Scan for the cell matching the given text and deliver its [X, Y] coordinate at center. 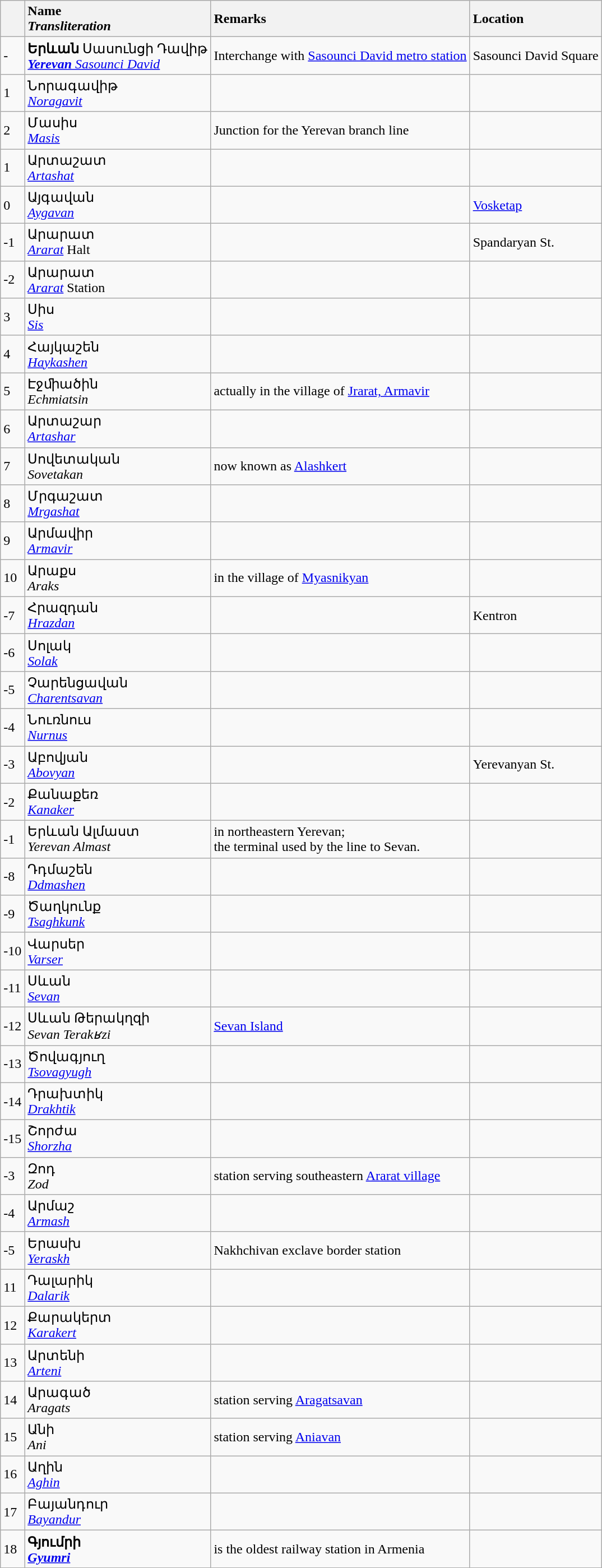
Location [536, 19]
ՀրազդանHrazdan [118, 616]
Երևան Սասունցի ԴավիթYerevan Sasounci David [118, 56]
ՔարակերտKarakert [118, 1325]
-13 [12, 1064]
ԾովագյուղTsovagyugh [118, 1064]
15 [12, 1437]
-6 [12, 653]
Sevan Island [340, 1026]
-10 [12, 951]
is the oldest railway station in Armenia [340, 1550]
ՍևանSevan [118, 989]
ԵրասխYeraskh [118, 1250]
- [12, 56]
12 [12, 1325]
ՇորժաShorzha [118, 1139]
ԱբովյանAbovyan [118, 765]
in the village of Myasnikyan [340, 579]
4 [12, 354]
ԾաղկունքTsaghkunk [118, 914]
NameTransliteration [118, 19]
Junction for the Yerevan branch line [340, 130]
station serving southeastern Ararat village [340, 1176]
11 [12, 1288]
ՆուռնուսNurnus [118, 728]
ԴալարիկDalarik [118, 1288]
Interchange with Sasounci David metro station [340, 56]
Kentron [536, 616]
ՎարսերVarser [118, 951]
ԴրախտիկDrakhtik [118, 1101]
ԴդմաշենDdmashen [118, 877]
ԱրարատArarat Halt [118, 242]
2 [12, 130]
Spandaryan St. [536, 242]
ԶոդZod [118, 1176]
ԱրմաշArmash [118, 1213]
8 [12, 503]
ՀայկաշենHaykashen [118, 354]
ԷջﬕածինEchmiatsin [118, 391]
Nakhchivan exclave border station [340, 1250]
ՍովետականSovetakan [118, 466]
ԱյգավանAygavan [118, 205]
17 [12, 1511]
-12 [12, 1026]
7 [12, 466]
10 [12, 579]
station serving Aragatsavan [340, 1400]
ԳյումրիGyumri [118, 1550]
ԱրտաշարArtashar [118, 428]
Yerevanyan St. [536, 765]
Երևան ԱլմաստYerevan Almast [118, 840]
now known as Alashkert [340, 466]
ՍոլակSolak [118, 653]
ԲայանդուրBayandur [118, 1511]
ՍիսSis [118, 317]
-8 [12, 877]
ԱնիAni [118, 1437]
Սևան ԹերակղզիSevan Terakʁzi [118, 1026]
ԱրտենիArteni [118, 1362]
-7 [12, 616]
ՄասիսMasis [118, 130]
ՔանաքեռKanaker [118, 802]
Sasounci David Square [536, 56]
-15 [12, 1139]
in northeastern Yerevan;the terminal used by the line to Sevan. [340, 840]
0 [12, 205]
6 [12, 428]
-9 [12, 914]
16 [12, 1474]
18 [12, 1550]
Vosketap [536, 205]
5 [12, 391]
ՉարենցավանCharentsavan [118, 690]
actually in the village of Jrarat, Armavir [340, 391]
14 [12, 1400]
ԱղինAghin [118, 1474]
9 [12, 540]
-11 [12, 989]
-14 [12, 1101]
ՄրգաշատMrgashat [118, 503]
ԱրտաշատArtashat [118, 168]
station serving Aniavan [340, 1437]
ԱրմավիրArmavir [118, 540]
Remarks [340, 19]
3 [12, 317]
ՆորագավիթNoragavit [118, 93]
ԱրաքսAraks [118, 579]
ԱրարատArarat Station [118, 279]
ԱրագածAragats [118, 1400]
13 [12, 1362]
